Identify which cell holds the provided text, then report its (x, y) central coordinate. 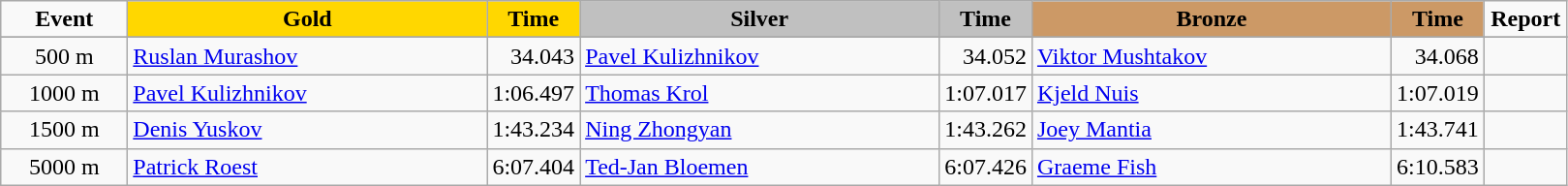
Bronze (1211, 19)
34.043 (534, 56)
1500 m (64, 130)
1:43.741 (1437, 130)
34.052 (986, 56)
1000 m (64, 93)
500 m (64, 56)
Silver (759, 19)
1:43.234 (534, 130)
6:07.426 (986, 167)
6:10.583 (1437, 167)
Denis Yuskov (308, 130)
1:07.019 (1437, 93)
Event (64, 19)
Graeme Fish (1211, 167)
6:07.404 (534, 167)
Gold (308, 19)
Viktor Mushtakov (1211, 56)
34.068 (1437, 56)
1:06.497 (534, 93)
Joey Mantia (1211, 130)
1:07.017 (986, 93)
Thomas Krol (759, 93)
Ning Zhongyan (759, 130)
Kjeld Nuis (1211, 93)
Patrick Roest (308, 167)
Report (1525, 19)
1:43.262 (986, 130)
Ted-Jan Bloemen (759, 167)
5000 m (64, 167)
Ruslan Murashov (308, 56)
